Return the (x, y) coordinate for the center point of the cell that contains the specified text.  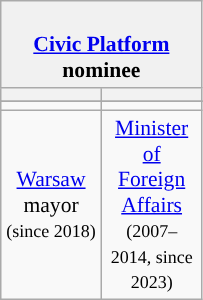
Minister of Foreign Affairs(2007–2014, since 2023) (152, 206)
Warsaw mayor(since 2018) (52, 206)
Civic Platform nominee (102, 44)
